Pinpoint the cell where the given text exists, returning its [x, y] midpoint coordinate. 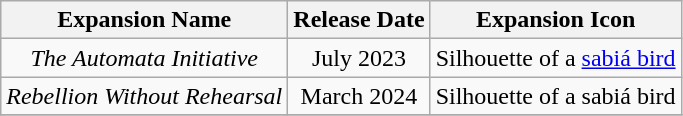
Rebellion Without Rehearsal [144, 96]
The Automata Initiative [144, 58]
March 2024 [359, 96]
Release Date [359, 20]
July 2023 [359, 58]
Expansion Icon [556, 20]
Expansion Name [144, 20]
